Scan for the cell matching the given text and deliver its [x, y] coordinate at center. 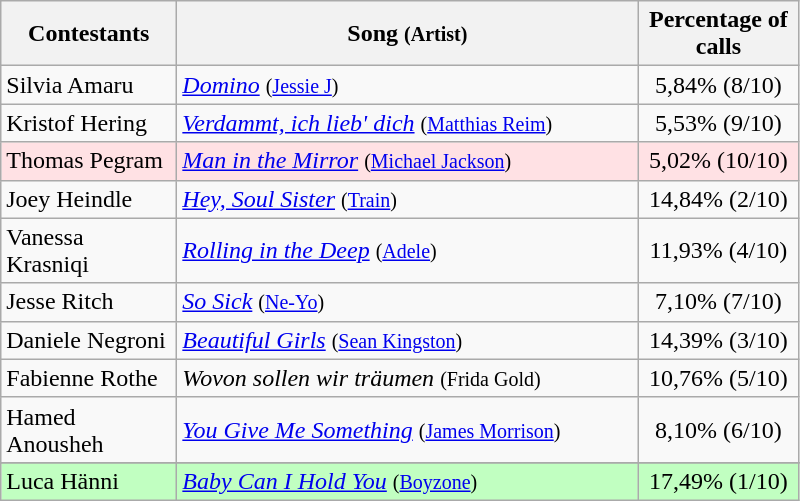
8,10% (6/10) [718, 430]
Thomas Pegram [89, 161]
17,49% (1/10) [718, 481]
14,39% (3/10) [718, 340]
10,76% (5/10) [718, 378]
Baby Can I Hold You (Boyzone) [408, 481]
Fabienne Rothe [89, 378]
So Sick (Ne-Yo) [408, 302]
Jesse Ritch [89, 302]
Rolling in the Deep (Adele) [408, 250]
Vanessa Krasniqi [89, 250]
Kristof Hering [89, 123]
Hamed Anousheh [89, 430]
Contestants [89, 34]
Percentage of calls [718, 34]
7,10% (7/10) [718, 302]
Silvia Amaru [89, 85]
11,93% (4/10) [718, 250]
Hey, Soul Sister (Train) [408, 199]
5,84% (8/10) [718, 85]
Daniele Negroni [89, 340]
Luca Hänni [89, 481]
You Give Me Something (James Morrison) [408, 430]
5,02% (10/10) [718, 161]
Beautiful Girls (Sean Kingston) [408, 340]
Verdammt, ich lieb' dich (Matthias Reim) [408, 123]
Domino (Jessie J) [408, 85]
Man in the Mirror (Michael Jackson) [408, 161]
5,53% (9/10) [718, 123]
Wovon sollen wir träumen (Frida Gold) [408, 378]
Song (Artist) [408, 34]
Joey Heindle [89, 199]
14,84% (2/10) [718, 199]
